Identify which cell holds the provided text, then report its (X, Y) central coordinate. 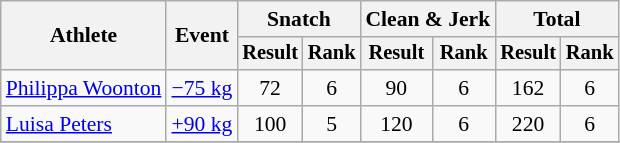
120 (396, 124)
72 (270, 88)
100 (270, 124)
90 (396, 88)
−75 kg (202, 88)
Clean & Jerk (428, 19)
Luisa Peters (84, 124)
+90 kg (202, 124)
5 (332, 124)
Philippa Woonton (84, 88)
162 (528, 88)
220 (528, 124)
Total (556, 19)
Snatch (298, 19)
Event (202, 36)
Athlete (84, 36)
